Scan for the cell matching the given text and deliver its (x, y) coordinate at center. 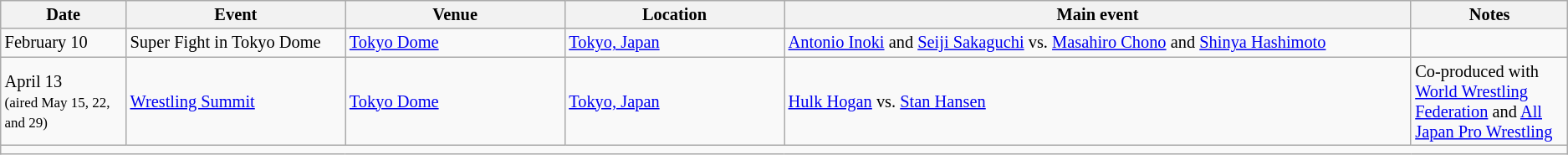
Co-produced with World Wrestling Federation and All Japan Pro Wrestling (1489, 101)
April 13(aired May 15, 22, and 29) (64, 101)
February 10 (64, 43)
Main event (1098, 14)
Hulk Hogan vs. Stan Hansen (1098, 101)
Super Fight in Tokyo Dome (236, 43)
Location (674, 14)
Notes (1489, 14)
Wrestling Summit (236, 101)
Event (236, 14)
Antonio Inoki and Seiji Sakaguchi vs. Masahiro Chono and Shinya Hashimoto (1098, 43)
Date (64, 14)
Venue (455, 14)
